Pinpoint the cell where the given text exists, returning its [x, y] midpoint coordinate. 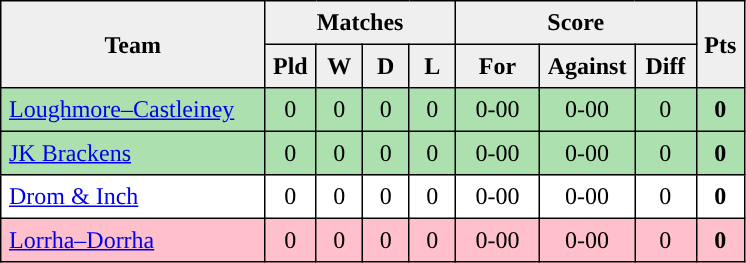
Lorrha–Dorrha [133, 240]
Pld [290, 66]
Drom & Inch [133, 197]
Loughmore–Castleiney [133, 110]
Team [133, 44]
L [432, 66]
D [385, 66]
JK Brackens [133, 153]
Matches [360, 23]
Diff [666, 66]
Against [586, 66]
Score [576, 23]
Pts [720, 44]
For [497, 66]
W [339, 66]
